Return the (X, Y) coordinate for the center point of the cell that contains the specified text.  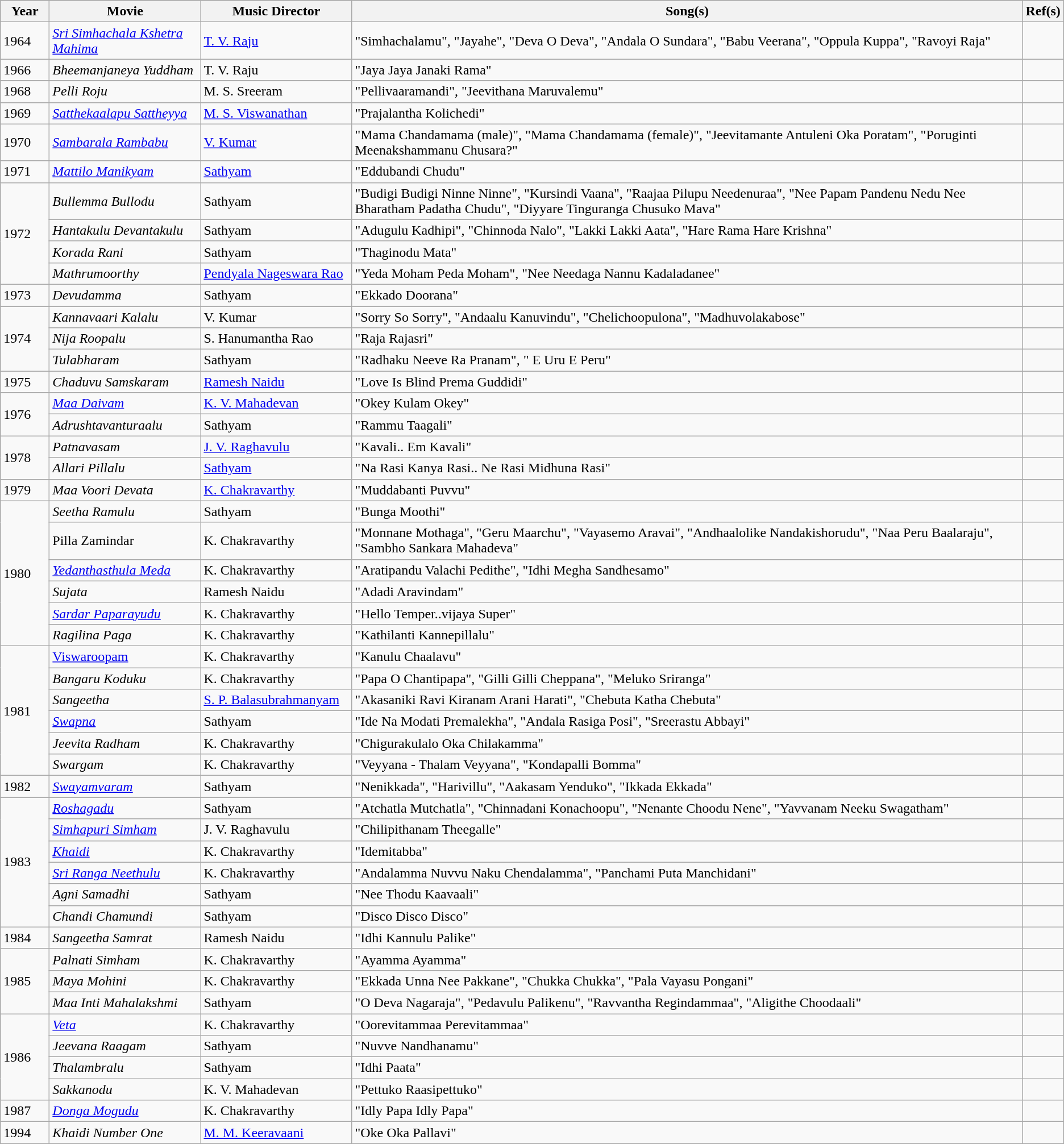
1982 (25, 787)
M. M. Keeravaani (276, 1133)
Veta (125, 1025)
"Hello Temper..vijaya Super" (687, 613)
"Love Is Blind Prema Guddidi" (687, 382)
"Ayamma Ayamma" (687, 959)
Devudamma (125, 295)
Khaidi (125, 851)
Maa Voori Devata (125, 490)
"Adadi Aravindam" (687, 592)
1966 (25, 70)
Tulabharam (125, 360)
"Idhi Kannulu Palike" (687, 938)
Khaidi Number One (125, 1133)
"Eddubandi Chudu" (687, 172)
"Bunga Moothi" (687, 511)
"Atchatla Mutchatla", "Chinnadani Konachoopu", "Nenante Choodu Nene", "Yavvanam Neeku Swagatham" (687, 808)
"Rammu Taagali" (687, 425)
Maa Inti Mahalakshmi (125, 1002)
"Raja Rajasri" (687, 339)
1968 (25, 91)
Mathrumoorthy (125, 273)
Swargam (125, 765)
"Chilipithanam Theegalle" (687, 830)
Sangeetha (125, 700)
1981 (25, 710)
Pelli Roju (125, 91)
Sakkanodu (125, 1089)
1984 (25, 938)
"Pettuko Raasipettuko" (687, 1089)
Sri Simhachala Kshetra Mahima (125, 41)
M. S. Sreeram (276, 91)
Bheemanjaneya Yuddham (125, 70)
S. Hanumantha Rao (276, 339)
Hantakulu Devantakulu (125, 230)
"Nenikkada", "Harivillu", "Aakasam Yenduko", "Ikkada Ekkada" (687, 787)
M. S. Viswanathan (276, 113)
1964 (25, 41)
Maya Mohini (125, 981)
S. P. Balasubrahmanyam (276, 700)
1969 (25, 113)
Thalambralu (125, 1068)
Bangaru Koduku (125, 678)
1973 (25, 295)
"Pellivaaramandi", "Jeevithana Maruvalemu" (687, 91)
Sujata (125, 592)
1994 (25, 1133)
Swayamvaram (125, 787)
"Kavali.. Em Kavali" (687, 447)
"Aratipandu Valachi Pedithe", "Idhi Megha Sandhesamo" (687, 570)
"Ide Na Modati Premalekha", "Andala Rasiga Posi", "Sreerastu Abbayi" (687, 722)
Korada Rani (125, 252)
"Sorry So Sorry", "Andaalu Kanuvindu", "Chelichoopulona", "Madhuvolakabose" (687, 317)
Movie (125, 11)
Chandi Chamundi (125, 916)
"Oorevitammaa Perevitammaa" (687, 1025)
"Thaginodu Mata" (687, 252)
"Chigurakulalo Oka Chilakamma" (687, 743)
"Nee Thodu Kaavaali" (687, 895)
"O Deva Nagaraja", "Pedavulu Palikenu", "Ravvantha Regindammaa", "Aligithe Choodaali" (687, 1002)
"Veyyana - Thalam Veyyana", "Kondapalli Bomma" (687, 765)
1976 (25, 414)
Jeevita Radham (125, 743)
1972 (25, 233)
"Idly Papa Idly Papa" (687, 1111)
Allari Pillalu (125, 468)
Ref(s) (1043, 11)
"Na Rasi Kanya Rasi.. Ne Rasi Midhuna Rasi" (687, 468)
"Kanulu Chaalavu" (687, 656)
"Radhaku Neeve Ra Pranam", " E Uru E Peru" (687, 360)
Kannavaari Kalalu (125, 317)
Pendyala Nageswara Rao (276, 273)
1985 (25, 981)
"Andalamma Nuvvu Naku Chendalamma", "Panchami Puta Manchidani" (687, 873)
Year (25, 11)
1971 (25, 172)
Music Director (276, 11)
Song(s) (687, 11)
Jeevana Raagam (125, 1046)
Sangeetha Samrat (125, 938)
"Oke Oka Pallavi" (687, 1133)
1980 (25, 573)
Ragilina Paga (125, 635)
Nija Roopalu (125, 339)
Satthekaalapu Sattheyya (125, 113)
"Ekkada Unna Nee Pakkane", "Chukka Chukka", "Pala Vayasu Pongani" (687, 981)
"Kathilanti Kannepillalu" (687, 635)
"Muddabanti Puvvu" (687, 490)
"Okey Kulam Okey" (687, 403)
1978 (25, 457)
Roshagadu (125, 808)
Viswaroopam (125, 656)
"Disco Disco Disco" (687, 916)
Donga Mogudu (125, 1111)
1987 (25, 1111)
Swapna (125, 722)
Patnavasam (125, 447)
Sri Ranga Neethulu (125, 873)
"Papa O Chantipapa", "Gilli Gilli Cheppana", "Meluko Sriranga" (687, 678)
Sardar Paparayudu (125, 613)
1975 (25, 382)
"Adugulu Kadhipi", "Chinnoda Nalo", "Lakki Lakki Aata", "Hare Rama Hare Krishna" (687, 230)
1986 (25, 1057)
Pilla Zamindar (125, 541)
"Idhi Paata" (687, 1068)
1979 (25, 490)
Palnati Simham (125, 959)
Simhapuri Simham (125, 830)
1974 (25, 338)
"Mama Chandamama (male)", "Mama Chandamama (female)", "Jeevitamante Antuleni Oka Poratam", "Poruginti Meenakshammanu Chusara?" (687, 142)
Bullemma Bullodu (125, 201)
1983 (25, 862)
Yedanthasthula Meda (125, 570)
Seetha Ramulu (125, 511)
Adrushtavanturaalu (125, 425)
Mattilo Manikyam (125, 172)
"Prajalantha Kolichedi" (687, 113)
"Ekkado Doorana" (687, 295)
Sambarala Rambabu (125, 142)
"Simhachalamu", "Jayahe", "Deva O Deva", "Andala O Sundara", "Babu Veerana", "Oppula Kuppa", "Ravoyi Raja" (687, 41)
Maa Daivam (125, 403)
1970 (25, 142)
"Nuvve Nandhanamu" (687, 1046)
"Idemitabba" (687, 851)
"Monnane Mothaga", "Geru Maarchu", "Vayasemo Aravai", "Andhaalolike Nandakishorudu", "Naa Peru Baalaraju", "Sambho Sankara Mahadeva" (687, 541)
"Jaya Jaya Janaki Rama" (687, 70)
Chaduvu Samskaram (125, 382)
Agni Samadhi (125, 895)
"Akasaniki Ravi Kiranam Arani Harati", "Chebuta Katha Chebuta" (687, 700)
"Yeda Moham Peda Moham", "Nee Needaga Nannu Kadaladanee" (687, 273)
